Search for the cell housing the specified text and yield its [X, Y] center coordinate. 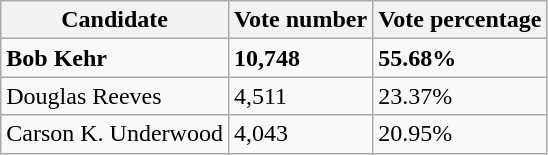
55.68% [460, 58]
Vote percentage [460, 20]
Vote number [300, 20]
Candidate [115, 20]
20.95% [460, 134]
Douglas Reeves [115, 96]
4,511 [300, 96]
4,043 [300, 134]
10,748 [300, 58]
Bob Kehr [115, 58]
Carson K. Underwood [115, 134]
23.37% [460, 96]
